Return the (x, y) coordinate for the center point of the cell that contains the specified text.  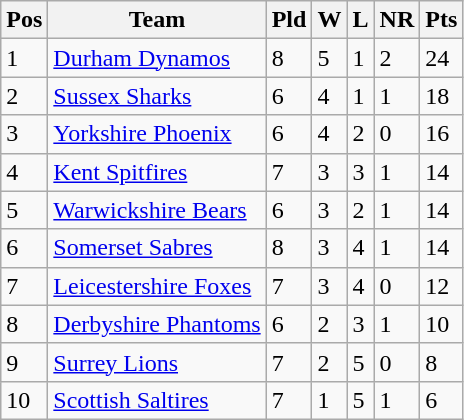
Yorkshire Phoenix (157, 134)
L (360, 20)
Sussex Sharks (157, 96)
Somerset Sabres (157, 248)
Derbyshire Phantoms (157, 324)
Leicestershire Foxes (157, 286)
Durham Dynamos (157, 58)
Kent Spitfires (157, 172)
Scottish Saltires (157, 400)
NR (397, 20)
16 (442, 134)
12 (442, 286)
Team (157, 20)
Warwickshire Bears (157, 210)
Pos (24, 20)
18 (442, 96)
9 (24, 362)
24 (442, 58)
W (330, 20)
Surrey Lions (157, 362)
Pts (442, 20)
Pld (289, 20)
